Search for the cell housing the specified text and yield its (x, y) center coordinate. 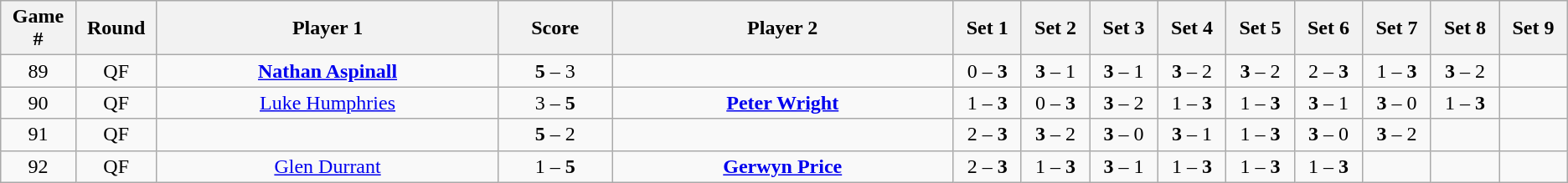
Player 2 (782, 28)
Set 6 (1328, 28)
91 (39, 135)
5 – 3 (555, 71)
3 – 5 (555, 103)
Nathan Aspinall (327, 71)
Set 2 (1055, 28)
Set 8 (1464, 28)
Set 5 (1260, 28)
1 – 5 (555, 166)
Game # (39, 28)
Peter Wright (782, 103)
5 – 2 (555, 135)
90 (39, 103)
Set 9 (1534, 28)
Set 1 (987, 28)
Set 7 (1397, 28)
Glen Durrant (327, 166)
89 (39, 71)
Player 1 (327, 28)
Luke Humphries (327, 103)
Score (555, 28)
Round (116, 28)
Gerwyn Price (782, 166)
Set 3 (1124, 28)
Set 4 (1191, 28)
92 (39, 166)
